Return the (x, y) coordinate for the center point of the cell that contains the specified text.  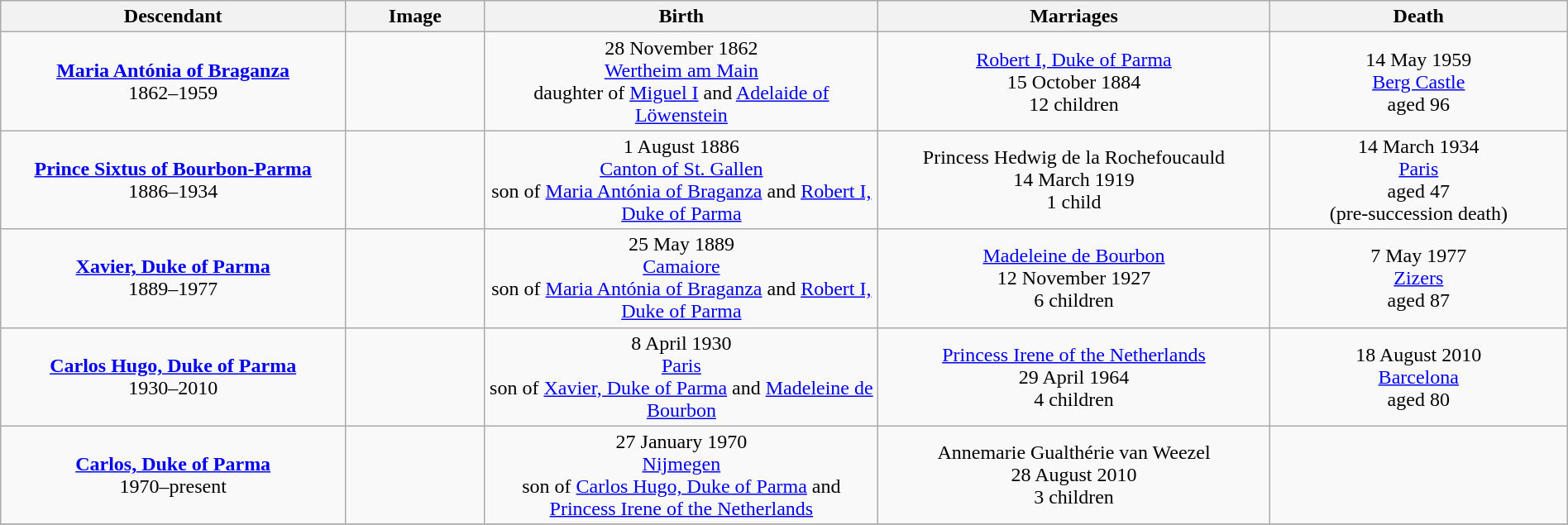
28 November 1862Wertheim am Maindaughter of Miguel I and Adelaide of Löwenstein (681, 81)
Carlos, Duke of Parma1970–present (174, 475)
Marriages (1074, 17)
Image (415, 17)
14 March 1934Parisaged 47(pre-succession death) (1418, 180)
27 January 1970Nijmegenson of Carlos Hugo, Duke of Parma and Princess Irene of the Netherlands (681, 475)
Madeleine de Bourbon12 November 1927 6 children (1074, 278)
Robert I, Duke of Parma15 October 188412 children (1074, 81)
14 May 1959Berg Castleaged 96 (1418, 81)
Annemarie Gualthérie van Weezel28 August 20103 children (1074, 475)
Carlos Hugo, Duke of Parma1930–2010 (174, 377)
Prince Sixtus of Bourbon-Parma1886–1934 (174, 180)
Princess Irene of the Netherlands29 April 19644 children (1074, 377)
Princess Hedwig de la Rochefoucauld14 March 19191 child (1074, 180)
25 May 1889Camaioreson of Maria Antónia of Braganza and Robert I, Duke of Parma (681, 278)
Birth (681, 17)
18 August 2010Barcelonaaged 80 (1418, 377)
Descendant (174, 17)
Death (1418, 17)
1 August 1886Canton of St. Gallenson of Maria Antónia of Braganza and Robert I, Duke of Parma (681, 180)
Xavier, Duke of Parma1889–1977 (174, 278)
Maria Antónia of Braganza1862–1959 (174, 81)
7 May 1977Zizersaged 87 (1418, 278)
8 April 1930Parisson of Xavier, Duke of Parma and Madeleine de Bourbon (681, 377)
